Scan for the cell matching the given text and deliver its (X, Y) coordinate at center. 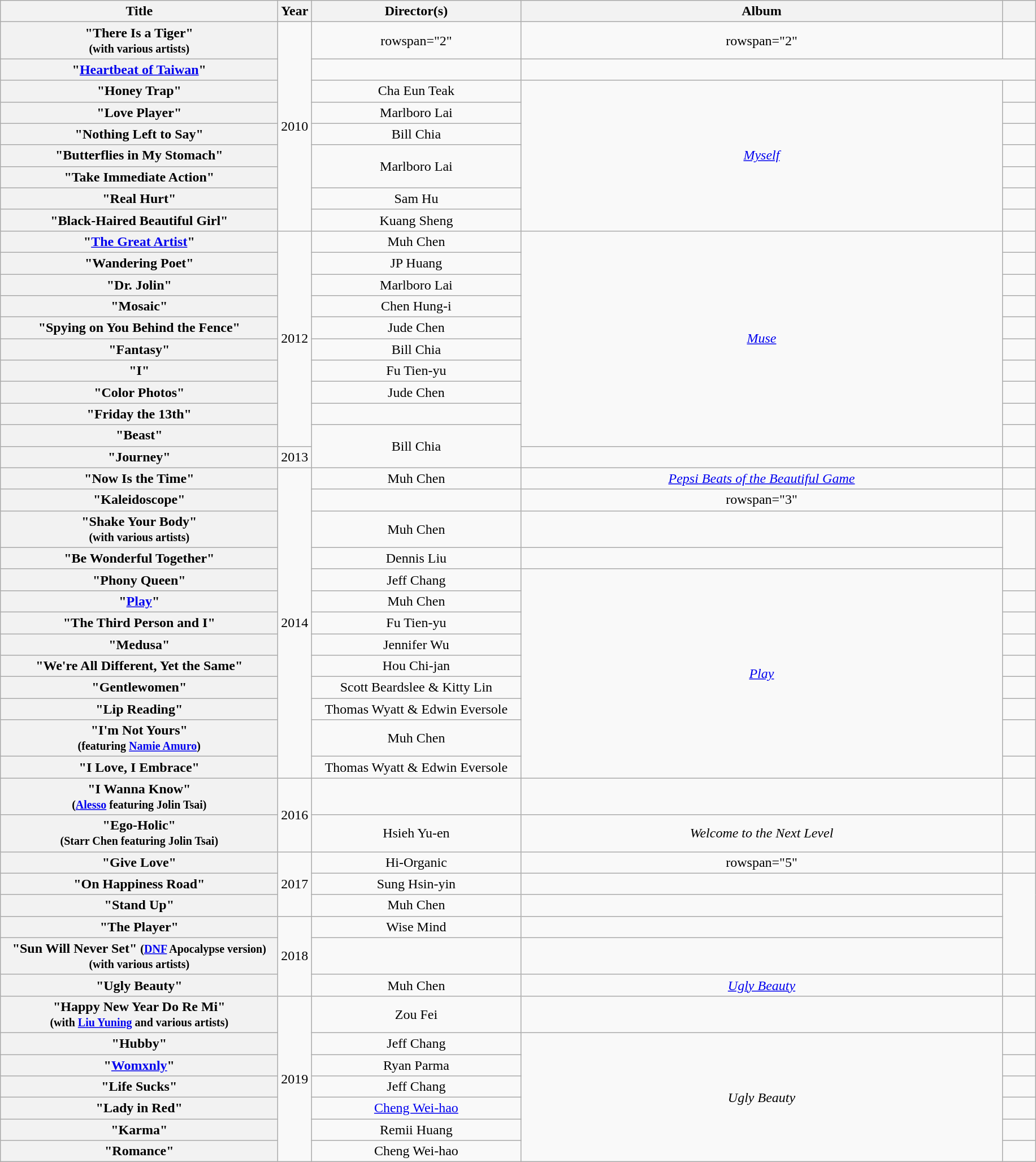
"Honey Trap" (139, 91)
Myself (762, 155)
2010 (295, 127)
Play (762, 673)
"Be Wonderful Together" (139, 558)
Wise Mind (416, 927)
"I" (139, 371)
Hou Chi-jan (416, 666)
"Friday the 13th" (139, 414)
"Phony Queen" (139, 580)
"Karma" (139, 1130)
JP Huang (416, 263)
"I Wanna Know"(Alesso featuring Jolin Tsai) (139, 796)
2017 (295, 884)
Hi-Organic (416, 862)
"Give Love" (139, 862)
"Journey" (139, 457)
"Nothing Left to Say" (139, 134)
"Medusa" (139, 644)
Zou Fei (416, 1014)
"Happy New Year Do Re Mi"(with Liu Yuning and various artists) (139, 1014)
Sam Hu (416, 198)
2018 (295, 956)
Album (762, 11)
"Stand Up" (139, 905)
"There Is a Tiger"(with various artists) (139, 41)
2019 (295, 1079)
"The Player" (139, 927)
"Spying on You Behind the Fence" (139, 328)
2014 (295, 623)
2012 (295, 338)
"Shake Your Body"(with various artists) (139, 529)
"Now Is the Time" (139, 478)
"Love Player" (139, 113)
2013 (295, 457)
"Fantasy" (139, 349)
"Gentlewomen" (139, 688)
"Take Immediate Action" (139, 177)
Muse (762, 338)
2016 (295, 815)
"The Third Person and I" (139, 623)
"Kaleidoscope" (139, 500)
Kuang Sheng (416, 220)
"Real Hurt" (139, 198)
"Lady in Red" (139, 1108)
"I'm Not Yours"(featuring Namie Amuro) (139, 738)
rowspan="5" (762, 862)
Dennis Liu (416, 558)
Title (139, 11)
Hsieh Yu-en (416, 833)
"Heartbeat of Taiwan" (139, 70)
"Sun Will Never Set" (DNF Apocalypse version)(with various artists) (139, 956)
"Black-Haired Beautiful Girl" (139, 220)
"On Happiness Road" (139, 884)
"Lip Reading" (139, 709)
"We're All Different, Yet the Same" (139, 666)
Pepsi Beats of the Beautiful Game (762, 478)
Welcome to the Next Level (762, 833)
"Wandering Poet" (139, 263)
Cha Eun Teak (416, 91)
Ryan Parma (416, 1065)
"The Great Artist" (139, 241)
"Dr. Jolin" (139, 284)
"Ego-Holic"(Starr Chen featuring Jolin Tsai) (139, 833)
"Life Sucks" (139, 1087)
Year (295, 11)
"Beast" (139, 435)
Scott Beardslee & Kitty Lin (416, 688)
"I Love, I Embrace" (139, 767)
"Mosaic" (139, 306)
"Romance" (139, 1151)
"Ugly Beauty" (139, 985)
rowspan="3" (762, 500)
"Womxnly" (139, 1065)
"Color Photos" (139, 392)
"Butterflies in My Stomach" (139, 155)
Remii Huang (416, 1130)
Director(s) (416, 11)
Sung Hsin-yin (416, 884)
Chen Hung-i (416, 306)
"Hubby" (139, 1043)
Jennifer Wu (416, 644)
"Play" (139, 601)
